Determine the [x, y] coordinate at the center of the cell enclosing the given text.  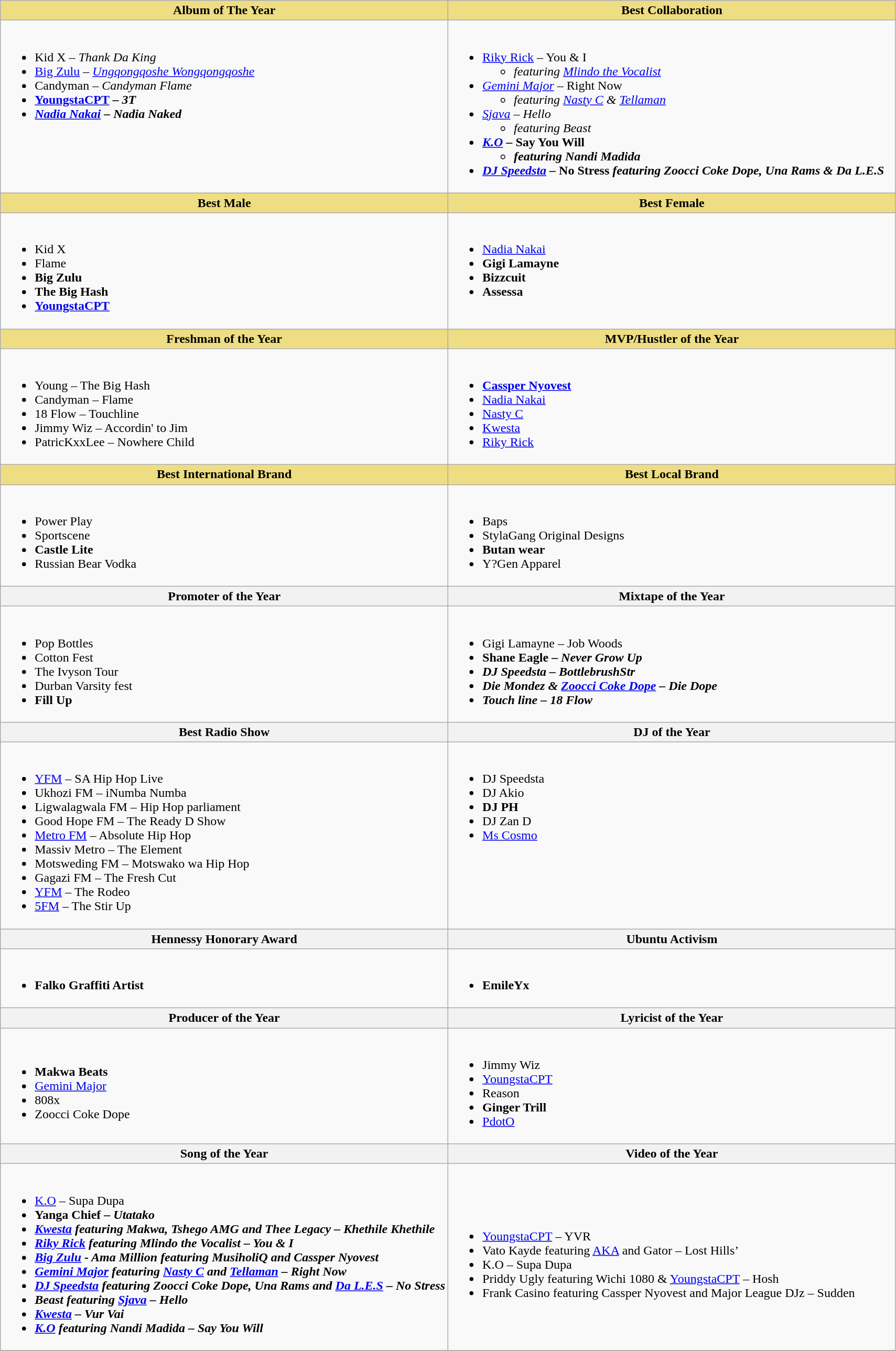
Gigi Lamayne – Job WoodsShane Eagle – Never Grow UpDJ Speedsta – BottlebrushStrDie Mondez & Zoocci Coke Dope – Die DopeTouch line – 18 Flow [672, 664]
DJ of the Year [672, 732]
Power PlaySportsceneCastle LiteRussian Bear Vodka [224, 535]
Nadia NakaiGigi LamayneBizzcuitAssessa [672, 271]
Cassper NyovestNadia NakaiNasty CKwestaRiky Rick [672, 407]
Best Local Brand [672, 474]
BapsStylaGang Original DesignsButan wearY?Gen Apparel [672, 535]
Album of The Year [224, 10]
Ubuntu Activism [672, 939]
Jimmy WizYoungstaCPTReasonGinger TrillPdotO [672, 1086]
DJ SpeedstaDJ AkioDJ PHDJ Zan DMs Cosmo [672, 835]
Makwa BeatsGemini Major808xZoocci Coke Dope [224, 1086]
Freshman of the Year [224, 339]
Hennessy Honorary Award [224, 939]
Promoter of the Year [224, 596]
Best Radio Show [224, 732]
EmileYx [672, 978]
Falko Graffiti Artist [224, 978]
Kid X – Thank Da KingBig Zulu – Ungqongqoshe WongqongqosheCandyman – Candyman FlameYoungstaCPT – 3TNadia Nakai – Nadia Naked [224, 107]
MVP/Hustler of the Year [672, 339]
Pop BottlesCotton FestThe Ivyson TourDurban Varsity festFill Up [224, 664]
Song of the Year [224, 1154]
Best Male [224, 203]
Young – The Big HashCandyman – Flame18 Flow – TouchlineJimmy Wiz – Accordin' to JimPatricKxxLee – Nowhere Child [224, 407]
Kid XFlameBig ZuluThe Big HashYoungstaCPT [224, 271]
Mixtape of the Year [672, 596]
Video of the Year [672, 1154]
Best Collaboration [672, 10]
Best International Brand [224, 474]
Lyricist of the Year [672, 1018]
Best Female [672, 203]
Producer of the Year [224, 1018]
